Find where the given text appears and provide that cell's center as [X, Y] coordinate. 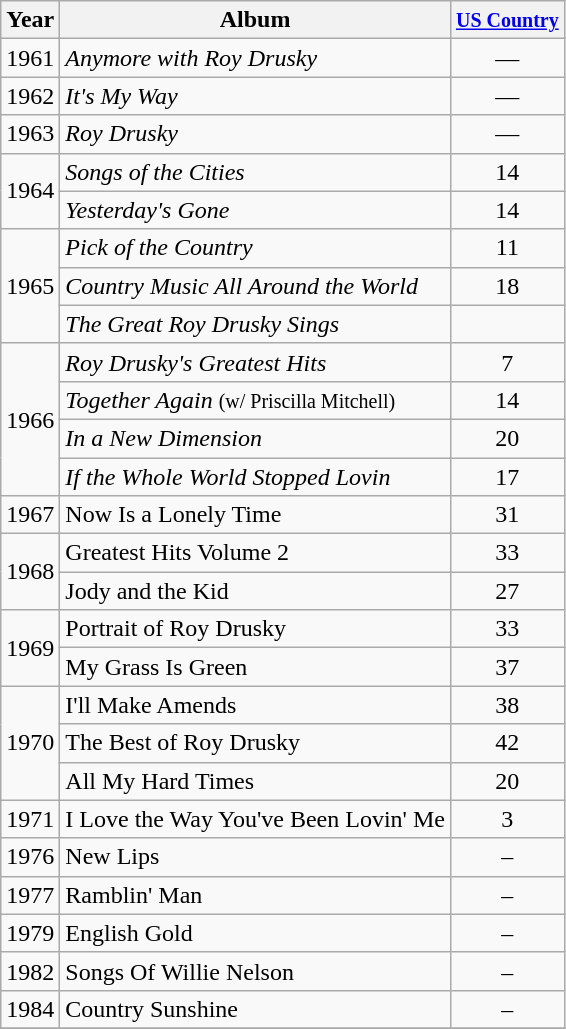
Album [256, 20]
1982 [30, 971]
Yesterday's Gone [256, 210]
Jody and the Kid [256, 591]
38 [507, 705]
1966 [30, 419]
Roy Drusky's Greatest Hits [256, 362]
1964 [30, 191]
The Best of Roy Drusky [256, 743]
English Gold [256, 933]
1961 [30, 58]
Country Sunshine [256, 1009]
Roy Drusky [256, 134]
New Lips [256, 857]
1962 [30, 96]
1977 [30, 895]
US Country [507, 20]
Year [30, 20]
42 [507, 743]
Portrait of Roy Drusky [256, 629]
It's My Way [256, 96]
1968 [30, 572]
3 [507, 819]
Songs Of Willie Nelson [256, 971]
If the Whole World Stopped Lovin [256, 477]
31 [507, 515]
In a New Dimension [256, 438]
Now Is a Lonely Time [256, 515]
1984 [30, 1009]
Greatest Hits Volume 2 [256, 553]
7 [507, 362]
1969 [30, 648]
Together Again (w/ Priscilla Mitchell) [256, 400]
27 [507, 591]
1967 [30, 515]
1979 [30, 933]
The Great Roy Drusky Sings [256, 324]
11 [507, 248]
Anymore with Roy Drusky [256, 58]
All My Hard Times [256, 781]
1971 [30, 819]
18 [507, 286]
I Love the Way You've Been Lovin' Me [256, 819]
Ramblin' Man [256, 895]
1976 [30, 857]
Songs of the Cities [256, 172]
37 [507, 667]
Pick of the Country [256, 248]
17 [507, 477]
1970 [30, 743]
I'll Make Amends [256, 705]
1963 [30, 134]
1965 [30, 286]
Country Music All Around the World [256, 286]
My Grass Is Green [256, 667]
